Capture the cell that displays the provided text and extract its (x, y) central coordinate. 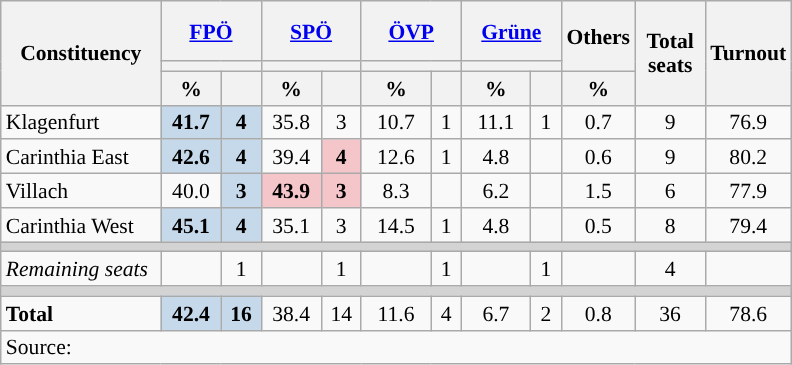
80.2 (748, 157)
6.2 (496, 191)
FPÖ (211, 31)
10.7 (396, 122)
6.7 (496, 313)
16 (241, 313)
35.8 (291, 122)
Remaining seats (81, 269)
14 (341, 313)
0.7 (598, 122)
0.6 (598, 157)
42.6 (191, 157)
12.6 (396, 157)
40.0 (191, 191)
Klagenfurt (81, 122)
Grüne (511, 31)
41.7 (191, 122)
0.5 (598, 225)
35.1 (291, 225)
0.8 (598, 313)
45.1 (191, 225)
43.9 (291, 191)
Totalseats (670, 53)
2 (546, 313)
Carinthia East (81, 157)
Others (598, 36)
Source: (396, 347)
36 (670, 313)
77.9 (748, 191)
1.5 (598, 191)
76.9 (748, 122)
11.6 (396, 313)
38.4 (291, 313)
78.6 (748, 313)
SPÖ (311, 31)
79.4 (748, 225)
6 (670, 191)
Villach (81, 191)
Turnout (748, 53)
39.4 (291, 157)
ÖVP (411, 31)
14.5 (396, 225)
8 (670, 225)
Total (81, 313)
42.4 (191, 313)
Carinthia West (81, 225)
Constituency (81, 53)
8.3 (396, 191)
11.1 (496, 122)
